Extract the (x, y) coordinate from the center of the cell holding the provided text.  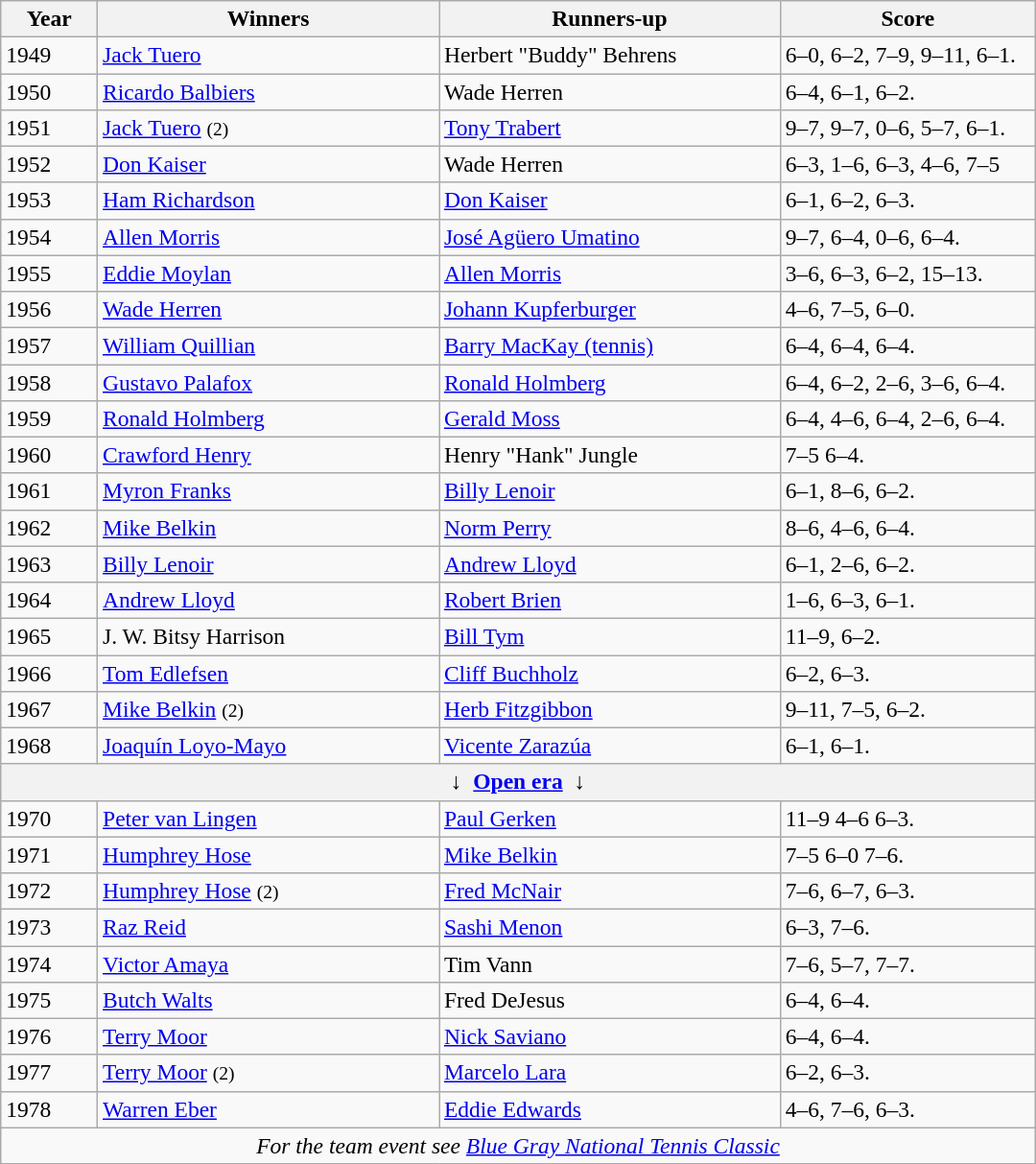
1961 (50, 491)
11–9, 6–2. (907, 636)
6–4, 6–1, 6–2. (907, 91)
William Quillian (269, 345)
Sashi Menon (610, 927)
Terry Moor (269, 1036)
11–9 4–6 6–3. (907, 819)
Fred McNair (610, 891)
Raz Reid (269, 927)
Ham Richardson (269, 201)
6–1, 2–6, 6–2. (907, 564)
1949 (50, 55)
1–6, 6–3, 6–1. (907, 600)
7–6, 6–7, 6–3. (907, 891)
Henry "Hank" Jungle (610, 455)
6–1, 6–2, 6–3. (907, 201)
Robert Brien (610, 600)
1976 (50, 1036)
1972 (50, 891)
6–3, 7–6. (907, 927)
Norm Perry (610, 528)
Cliff Buchholz (610, 673)
4–6, 7–5, 6–0. (907, 309)
1975 (50, 1000)
1968 (50, 746)
Warren Eber (269, 1109)
Humphrey Hose (2) (269, 891)
9–7, 9–7, 0–6, 5–7, 6–1. (907, 128)
1962 (50, 528)
For the team event see Blue Gray National Tennis Classic (518, 1146)
7–5 6–0 7–6. (907, 855)
Tim Vann (610, 963)
1958 (50, 382)
1977 (50, 1073)
Johann Kupferburger (610, 309)
Vicente Zarazúa (610, 746)
Joaquín Loyo-Mayo (269, 746)
Tony Trabert (610, 128)
Mike Belkin (2) (269, 709)
Herb Fitzgibbon (610, 709)
1950 (50, 91)
Humphrey Hose (269, 855)
7–6, 5–7, 7–7. (907, 963)
Barry MacKay (tennis) (610, 345)
↓ Open era ↓ (518, 782)
Eddie Edwards (610, 1109)
Butch Walts (269, 1000)
Jack Tuero (2) (269, 128)
Fred DeJesus (610, 1000)
1952 (50, 164)
1959 (50, 418)
6–3, 1–6, 6–3, 4–6, 7–5 (907, 164)
8–6, 4–6, 6–4. (907, 528)
9–7, 6–4, 0–6, 6–4. (907, 237)
1966 (50, 673)
1967 (50, 709)
1956 (50, 309)
José Agüero Umatino (610, 237)
Winners (269, 18)
9–11, 7–5, 6–2. (907, 709)
1970 (50, 819)
Marcelo Lara (610, 1073)
1955 (50, 273)
Gerald Moss (610, 418)
Nick Saviano (610, 1036)
6–4, 6–4, 6–4. (907, 345)
6–1, 8–6, 6–2. (907, 491)
Year (50, 18)
Terry Moor (2) (269, 1073)
Bill Tym (610, 636)
6–4, 4–6, 6–4, 2–6, 6–4. (907, 418)
1963 (50, 564)
1971 (50, 855)
6–4, 6–2, 2–6, 3–6, 6–4. (907, 382)
1978 (50, 1109)
J. W. Bitsy Harrison (269, 636)
1957 (50, 345)
Eddie Moylan (269, 273)
Crawford Henry (269, 455)
3–6, 6–3, 6–2, 15–13. (907, 273)
Myron Franks (269, 491)
Ricardo Balbiers (269, 91)
1965 (50, 636)
Score (907, 18)
4–6, 7–6, 6–3. (907, 1109)
1954 (50, 237)
1951 (50, 128)
1974 (50, 963)
Herbert "Buddy" Behrens (610, 55)
1964 (50, 600)
1973 (50, 927)
7–5 6–4. (907, 455)
1960 (50, 455)
Peter van Lingen (269, 819)
Jack Tuero (269, 55)
Tom Edlefsen (269, 673)
Paul Gerken (610, 819)
Victor Amaya (269, 963)
Runners-up (610, 18)
Gustavo Palafox (269, 382)
6–0, 6–2, 7–9, 9–11, 6–1. (907, 55)
6–1, 6–1. (907, 746)
1953 (50, 201)
